Return the (X, Y) coordinate for the center point of the cell that contains the specified text.  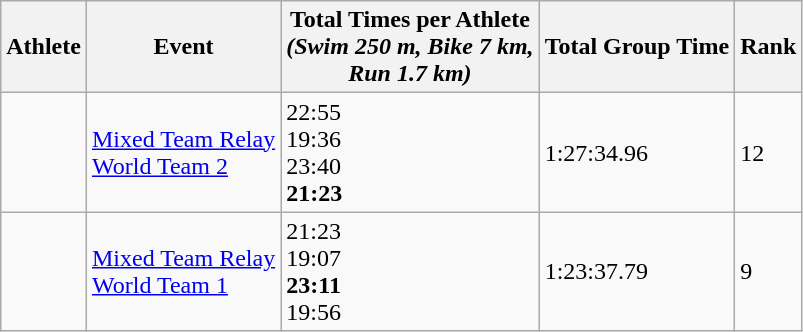
Mixed Team Relay World Team 1 (183, 272)
Total Times per Athlete (Swim 250 m, Bike 7 km, Run 1.7 km) (410, 47)
9 (768, 272)
21:2319:0723:1119:56 (410, 272)
Mixed Team Relay World Team 2 (183, 152)
Rank (768, 47)
1:23:37.79 (637, 272)
12 (768, 152)
Total Group Time (637, 47)
1:27:34.96 (637, 152)
Event (183, 47)
Athlete (44, 47)
22:5519:3623:4021:23 (410, 152)
